Determine the (x, y) coordinate at the center of the cell enclosing the given text.  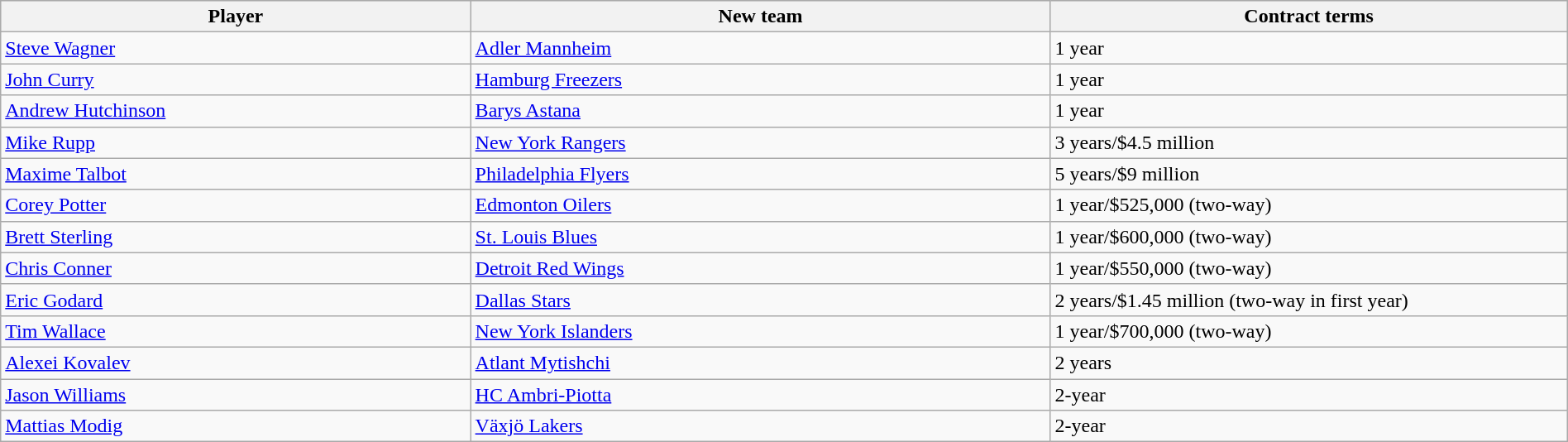
1 year/$700,000 (two-way) (1308, 331)
HC Ambri-Piotta (761, 395)
New York Islanders (761, 331)
3 years/$4.5 million (1308, 142)
Brett Sterling (236, 237)
Tim Wallace (236, 331)
1 year/$550,000 (two-way) (1308, 268)
2 years (1308, 363)
Steve Wagner (236, 48)
1 year/$525,000 (two-way) (1308, 205)
John Curry (236, 79)
Maxime Talbot (236, 174)
Jason Williams (236, 395)
Barys Astana (761, 111)
Detroit Red Wings (761, 268)
Atlant Mytishchi (761, 363)
New York Rangers (761, 142)
New team (761, 17)
Corey Potter (236, 205)
2 years/$1.45 million (two-way in first year) (1308, 300)
Växjö Lakers (761, 426)
Alexei Kovalev (236, 363)
Player (236, 17)
Eric Godard (236, 300)
Adler Mannheim (761, 48)
Mattias Modig (236, 426)
Contract terms (1308, 17)
Hamburg Freezers (761, 79)
Dallas Stars (761, 300)
1 year/$600,000 (two-way) (1308, 237)
St. Louis Blues (761, 237)
Chris Conner (236, 268)
5 years/$9 million (1308, 174)
Edmonton Oilers (761, 205)
Philadelphia Flyers (761, 174)
Andrew Hutchinson (236, 111)
Mike Rupp (236, 142)
